Provide the (X, Y) coordinate of the cell's center where the given text is located.  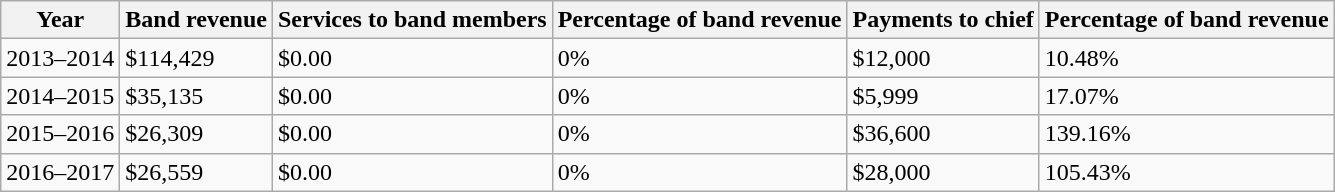
2015–2016 (60, 134)
Payments to chief (943, 20)
$35,135 (196, 96)
$26,309 (196, 134)
Band revenue (196, 20)
$36,600 (943, 134)
Year (60, 20)
$5,999 (943, 96)
$12,000 (943, 58)
2014–2015 (60, 96)
17.07% (1186, 96)
$28,000 (943, 172)
$114,429 (196, 58)
2013–2014 (60, 58)
139.16% (1186, 134)
$26,559 (196, 172)
2016–2017 (60, 172)
10.48% (1186, 58)
Services to band members (412, 20)
105.43% (1186, 172)
